Search for the cell housing the specified text and yield its [X, Y] center coordinate. 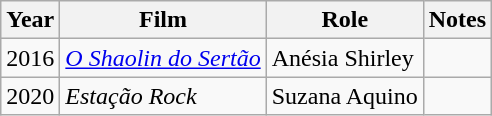
Suzana Aquino [344, 96]
Role [344, 20]
O Shaolin do Sertão [163, 58]
Estação Rock [163, 96]
Notes [457, 20]
Year [30, 20]
2020 [30, 96]
2016 [30, 58]
Film [163, 20]
Anésia Shirley [344, 58]
